Output the [x, y] coordinate of the center of the cell containing the given text.  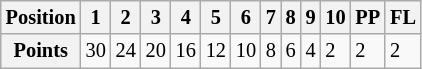
3 [156, 17]
Position [41, 17]
9 [311, 17]
20 [156, 51]
PP [368, 17]
30 [96, 51]
5 [216, 17]
24 [126, 51]
12 [216, 51]
7 [271, 17]
Points [41, 51]
FL [403, 17]
1 [96, 17]
16 [186, 51]
